Find where the given text appears and provide that cell's center as (X, Y) coordinate. 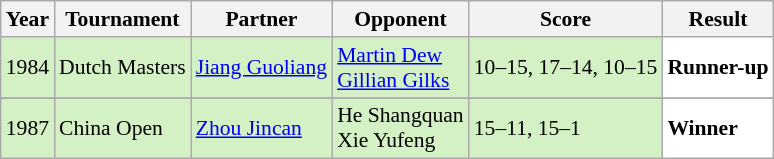
Martin Dew Gillian Gilks (400, 68)
10–15, 17–14, 10–15 (566, 68)
Jiang Guoliang (262, 68)
Opponent (400, 19)
15–11, 15–1 (566, 128)
China Open (122, 128)
Partner (262, 19)
Runner-up (718, 68)
1987 (28, 128)
1984 (28, 68)
He Shangquan Xie Yufeng (400, 128)
Zhou Jincan (262, 128)
Result (718, 19)
Winner (718, 128)
Year (28, 19)
Dutch Masters (122, 68)
Tournament (122, 19)
Score (566, 19)
